From the cell containing the given text, extract its center point as [x, y] coordinate. 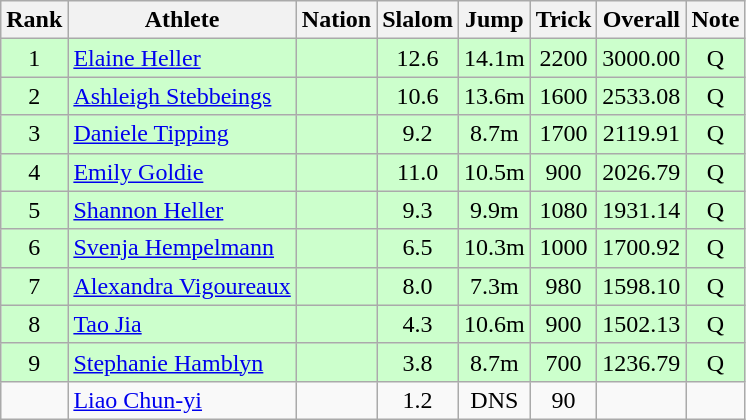
7 [34, 286]
6 [34, 248]
9.2 [418, 134]
1000 [564, 248]
2 [34, 96]
1.2 [418, 400]
4 [34, 172]
Alexandra Vigoureaux [182, 286]
1600 [564, 96]
1502.13 [642, 324]
980 [564, 286]
Note [716, 20]
3000.00 [642, 58]
7.3m [494, 286]
3 [34, 134]
Liao Chun-yi [182, 400]
1700 [564, 134]
9.9m [494, 210]
Slalom [418, 20]
2026.79 [642, 172]
14.1m [494, 58]
9 [34, 362]
Shannon Heller [182, 210]
1080 [564, 210]
8.0 [418, 286]
13.6m [494, 96]
5 [34, 210]
Trick [564, 20]
10.6m [494, 324]
Jump [494, 20]
3.8 [418, 362]
700 [564, 362]
Elaine Heller [182, 58]
12.6 [418, 58]
Rank [34, 20]
4.3 [418, 324]
Tao Jia [182, 324]
1 [34, 58]
10.6 [418, 96]
2200 [564, 58]
1700.92 [642, 248]
Athlete [182, 20]
Svenja Hempelmann [182, 248]
1598.10 [642, 286]
DNS [494, 400]
Nation [336, 20]
10.3m [494, 248]
9.3 [418, 210]
Overall [642, 20]
1236.79 [642, 362]
2119.91 [642, 134]
90 [564, 400]
Stephanie Hamblyn [182, 362]
6.5 [418, 248]
11.0 [418, 172]
Ashleigh Stebbeings [182, 96]
Emily Goldie [182, 172]
8 [34, 324]
Daniele Tipping [182, 134]
2533.08 [642, 96]
10.5m [494, 172]
1931.14 [642, 210]
